Return [X, Y] of the center of cell containing provided text 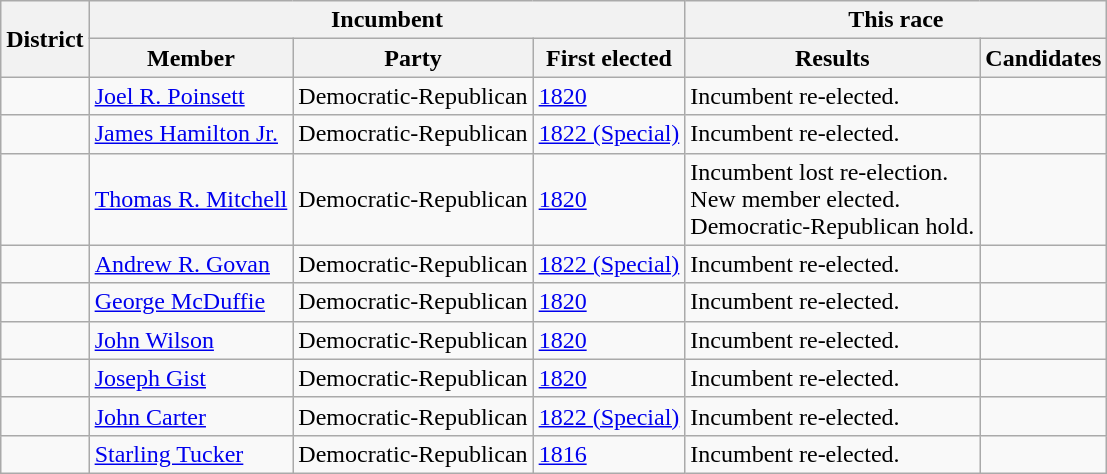
James Hamilton Jr. [191, 134]
Party [413, 58]
John Wilson [191, 340]
John Carter [191, 416]
District [45, 39]
Thomas R. Mitchell [191, 199]
Member [191, 58]
Incumbent lost re-election.New member elected.Democratic-Republican hold. [832, 199]
George McDuffie [191, 302]
Starling Tucker [191, 454]
1816 [609, 454]
This race [896, 20]
Andrew R. Govan [191, 264]
Incumbent [387, 20]
First elected [609, 58]
Candidates [1044, 58]
Results [832, 58]
Joel R. Poinsett [191, 96]
Joseph Gist [191, 378]
